Output the [x, y] coordinate of the center of the cell containing the given text.  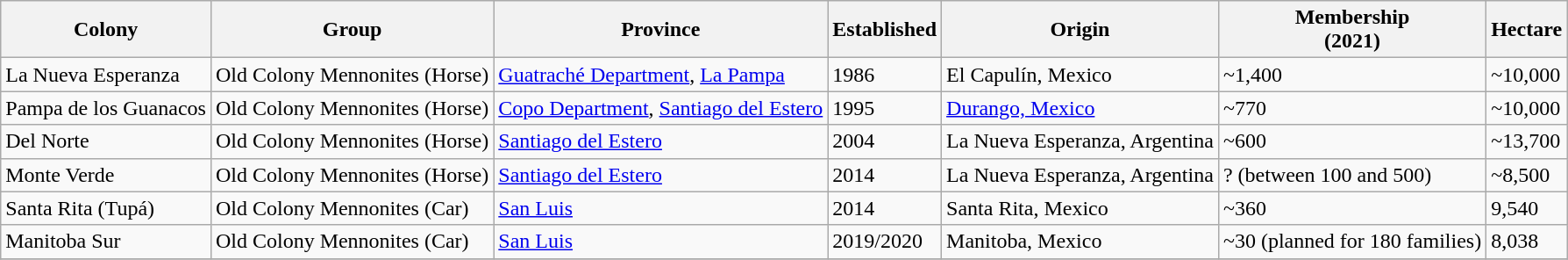
Colony [106, 30]
Manitoba, Mexico [1080, 242]
Group [352, 30]
2019/2020 [885, 242]
1986 [885, 75]
Membership(2021) [1352, 30]
~770 [1352, 108]
La Nueva Esperanza [106, 75]
Copo Department, Santiago del Estero [661, 108]
Manitoba Sur [106, 242]
Province [661, 30]
Del Norte [106, 141]
~1,400 [1352, 75]
Santa Rita (Tupá) [106, 208]
Origin [1080, 30]
~30 (planned for 180 families) [1352, 242]
1995 [885, 108]
~8,500 [1527, 175]
El Capulín, Mexico [1080, 75]
~600 [1352, 141]
~360 [1352, 208]
2004 [885, 141]
Hectare [1527, 30]
Established [885, 30]
Guatraché Department, La Pampa [661, 75]
? (between 100 and 500) [1352, 175]
Monte Verde [106, 175]
9,540 [1527, 208]
8,038 [1527, 242]
~13,700 [1527, 141]
Pampa de los Guanacos [106, 108]
Durango, Mexico [1080, 108]
Santa Rita, Mexico [1080, 208]
